Output the (X, Y) coordinate of the center of the cell containing the given text.  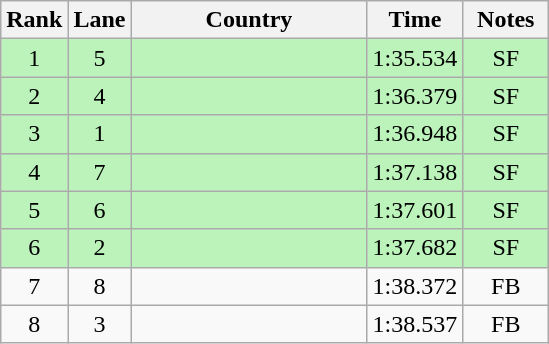
1:37.682 (415, 248)
1:38.537 (415, 324)
1:35.534 (415, 58)
1:36.948 (415, 134)
1:37.138 (415, 172)
Rank (34, 20)
Time (415, 20)
Notes (506, 20)
1:37.601 (415, 210)
1:38.372 (415, 286)
Country (249, 20)
1:36.379 (415, 96)
Lane (100, 20)
